Locate the cell with the specified text and output its [x, y] center coordinate. 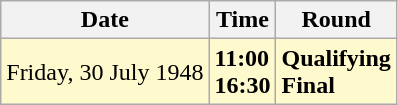
Round [336, 20]
Date [105, 20]
Time [242, 20]
11:0016:30 [242, 72]
Friday, 30 July 1948 [105, 72]
QualifyingFinal [336, 72]
